Identify which cell holds the provided text, then report its [x, y] central coordinate. 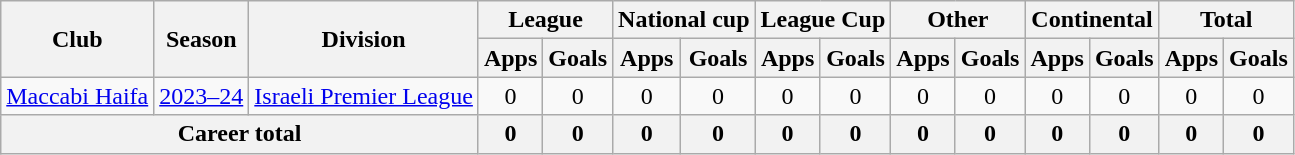
Career total [240, 134]
Total [1226, 20]
Other [958, 20]
Continental [1092, 20]
Maccabi Haifa [78, 96]
Club [78, 39]
National cup [684, 20]
Division [364, 39]
2023–24 [202, 96]
League [545, 20]
Israeli Premier League [364, 96]
Season [202, 39]
League Cup [823, 20]
